Find where the given text appears and provide that cell's center as (X, Y) coordinate. 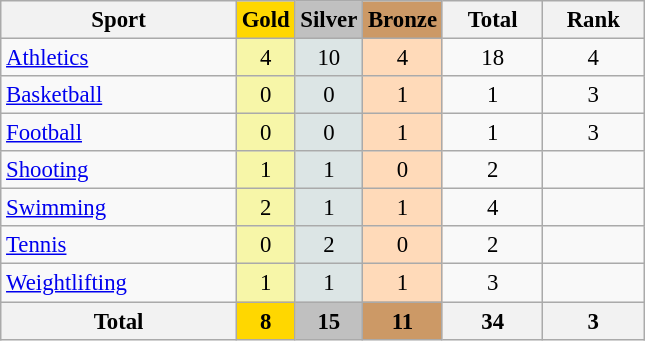
Silver (329, 20)
Sport (119, 20)
34 (492, 321)
8 (266, 321)
10 (329, 58)
Basketball (119, 95)
Tennis (119, 245)
Bronze (403, 20)
Rank (594, 20)
11 (403, 321)
18 (492, 58)
Athletics (119, 58)
Gold (266, 20)
Shooting (119, 170)
15 (329, 321)
Weightlifting (119, 283)
Swimming (119, 208)
Football (119, 133)
